Search for the cell housing the specified text and yield its (X, Y) center coordinate. 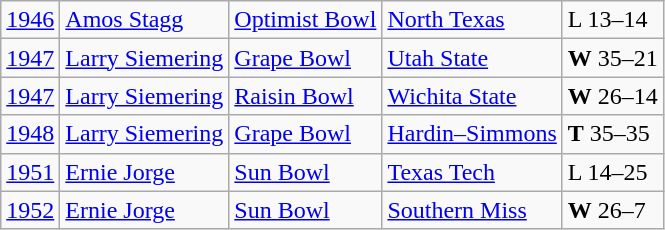
W 26–14 (612, 96)
L 14–25 (612, 172)
L 13–14 (612, 20)
Southern Miss (472, 210)
Amos Stagg (144, 20)
Optimist Bowl (306, 20)
1952 (30, 210)
1951 (30, 172)
W 26–7 (612, 210)
Wichita State (472, 96)
Hardin–Simmons (472, 134)
W 35–21 (612, 58)
Texas Tech (472, 172)
Raisin Bowl (306, 96)
T 35–35 (612, 134)
North Texas (472, 20)
1946 (30, 20)
Utah State (472, 58)
1948 (30, 134)
